Output the [x, y] coordinate of the center of the cell containing the given text.  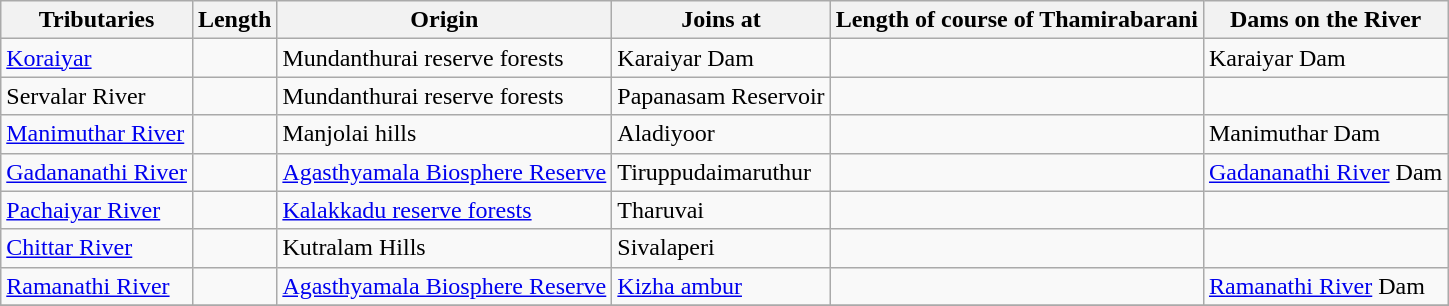
Kizha ambur [721, 286]
Tiruppudaimaruthur [721, 172]
Origin [444, 20]
Servalar River [97, 96]
Dams on the River [1325, 20]
Aladiyoor [721, 134]
Joins at [721, 20]
Kutralam Hills [444, 248]
Pachaiyar River [97, 210]
Chittar River [97, 248]
Gadananathi River [97, 172]
Papanasam Reservoir [721, 96]
Tharuvai [721, 210]
Tributaries [97, 20]
Length [234, 20]
Ramanathi River Dam [1325, 286]
Length of course of Thamirabarani [1016, 20]
Manjolai hills [444, 134]
Koraiyar [97, 58]
Ramanathi River [97, 286]
Manimuthar Dam [1325, 134]
Kalakkadu reserve forests [444, 210]
Sivalaperi [721, 248]
Gadananathi River Dam [1325, 172]
Manimuthar River [97, 134]
